Output the (X, Y) coordinate of the center of the cell containing the given text.  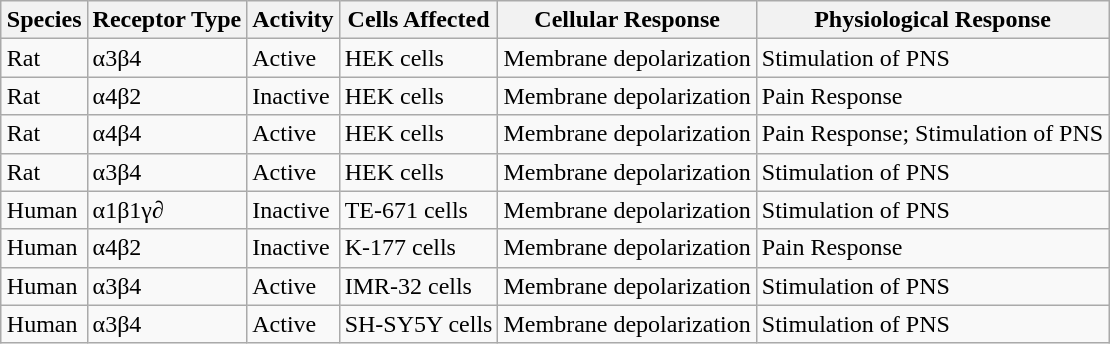
SH-SY5Y cells (418, 324)
Receptor Type (167, 20)
α4β4 (167, 134)
Pain Response; Stimulation of PNS (932, 134)
Cellular Response (627, 20)
Species (44, 20)
Cells Affected (418, 20)
Physiological Response (932, 20)
α1β1γ∂ (167, 210)
IMR-32 cells (418, 286)
K-177 cells (418, 248)
Activity (293, 20)
TE-671 cells (418, 210)
